Return the [X, Y] coordinate for the center point of the cell that contains the specified text.  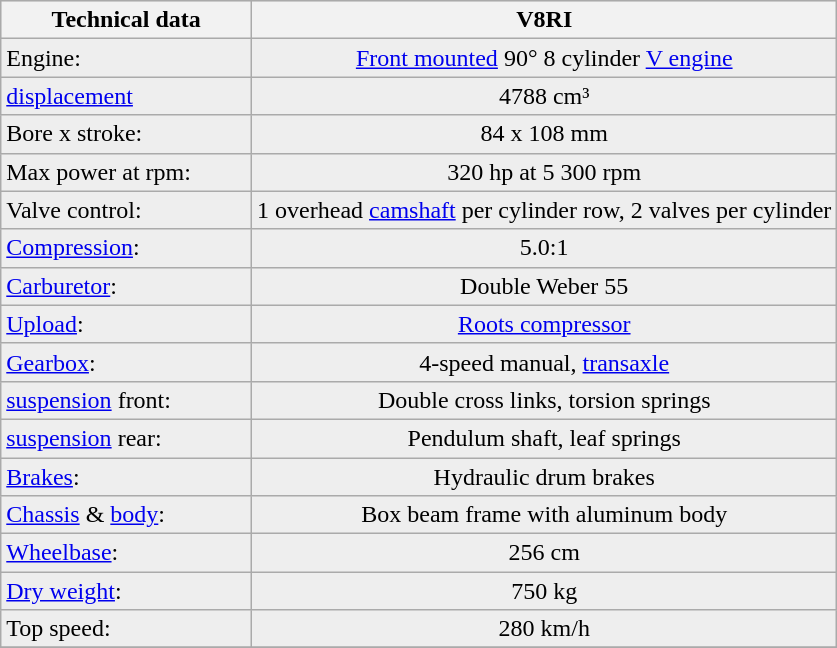
Wheelbase: [126, 553]
Box beam frame with aluminum body [544, 515]
Brakes: [126, 477]
Bore x stroke: [126, 134]
Upload: [126, 324]
5.0:1 [544, 248]
750 kg [544, 591]
Carburetor: [126, 286]
Pendulum shaft, leaf springs [544, 438]
Double cross links, torsion springs [544, 400]
Front mounted 90° 8 cylinder V engine [544, 58]
V8RI [544, 20]
Technical data [126, 20]
256 cm [544, 553]
84 x 108 mm [544, 134]
displacement [126, 96]
Chassis & body: [126, 515]
1 overhead camshaft per cylinder row, 2 valves per cylinder [544, 210]
Double Weber 55 [544, 286]
suspension rear: [126, 438]
suspension front: [126, 400]
Hydraulic drum brakes [544, 477]
Gearbox: [126, 362]
Engine: [126, 58]
Roots compressor [544, 324]
Valve control: [126, 210]
320 hp at 5 300 rpm [544, 172]
280 km/h [544, 629]
Dry weight: [126, 591]
4788 cm³ [544, 96]
4-speed manual, transaxle [544, 362]
Top speed: [126, 629]
Max power at rpm: [126, 172]
Compression: [126, 248]
